Pinpoint the cell where the given text exists, returning its [x, y] midpoint coordinate. 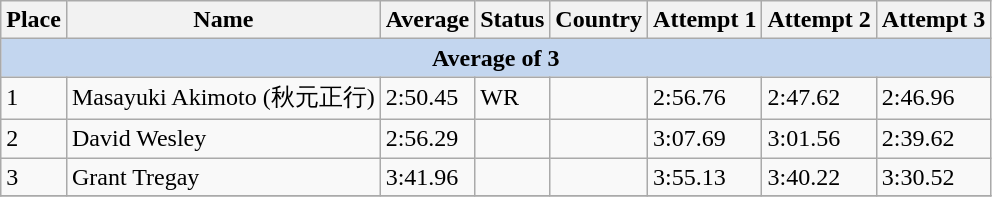
3 [34, 177]
3:30.52 [933, 177]
David Wesley [223, 138]
Attempt 3 [933, 20]
2:46.96 [933, 98]
2:50.45 [428, 98]
2:47.62 [819, 98]
Attempt 2 [819, 20]
Masayuki Akimoto (秋元正行) [223, 98]
2:56.76 [705, 98]
Country [599, 20]
2:39.62 [933, 138]
3:01.56 [819, 138]
WR [512, 98]
3:41.96 [428, 177]
3:07.69 [705, 138]
Average of 3 [496, 58]
3:55.13 [705, 177]
Grant Tregay [223, 177]
Average [428, 20]
Place [34, 20]
Status [512, 20]
2:56.29 [428, 138]
Attempt 1 [705, 20]
1 [34, 98]
3:40.22 [819, 177]
Name [223, 20]
2 [34, 138]
